For the text-containing cell, return its midpoint in (X, Y) coordinate format. 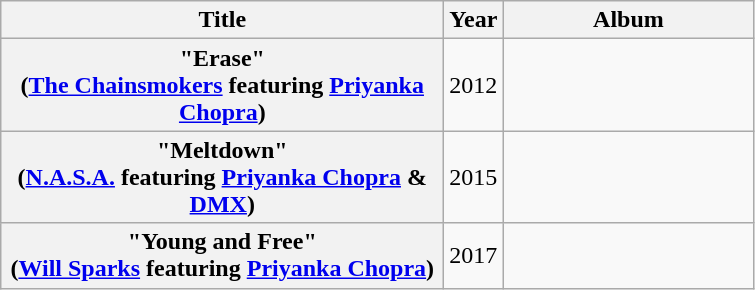
2015 (474, 177)
Title (222, 20)
Year (474, 20)
2017 (474, 256)
"Erase"(The Chainsmokers featuring Priyanka Chopra) (222, 85)
"Young and Free"(Will Sparks featuring Priyanka Chopra) (222, 256)
Album (628, 20)
2012 (474, 85)
"Meltdown" (N.A.S.A. featuring Priyanka Chopra & DMX) (222, 177)
